Return [x, y] of the center of cell containing provided text 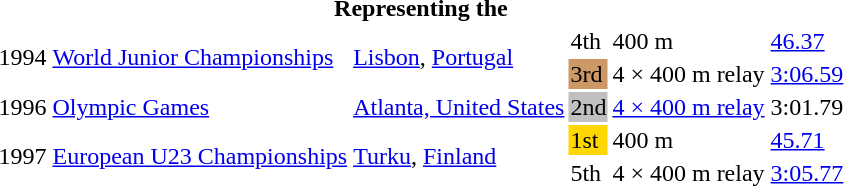
2nd [588, 107]
4th [588, 41]
World Junior Championships [200, 58]
3rd [588, 74]
Olympic Games [200, 107]
1st [588, 140]
Lisbon, Portugal [459, 58]
Atlanta, United States [459, 107]
